Return the (X, Y) coordinate for the center point of the cell that contains the specified text.  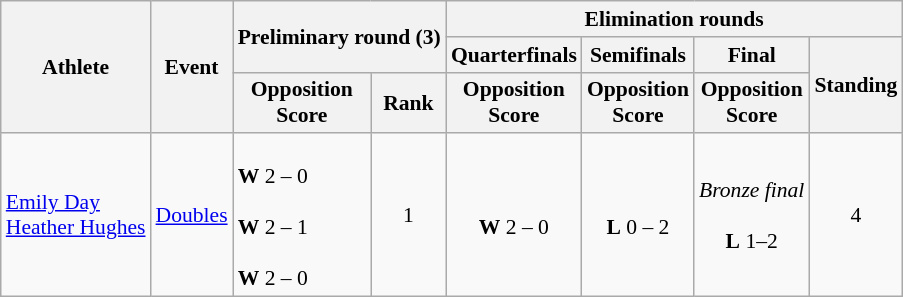
Bronze finalL 1–2 (752, 216)
Athlete (76, 67)
W 2 – 0 (514, 216)
Standing (856, 86)
Doubles (192, 216)
Emily DayHeather Hughes (76, 216)
Event (192, 67)
Quarterfinals (514, 55)
1 (408, 216)
W 2 – 0 W 2 – 1 W 2 – 0 (302, 216)
L 0 – 2 (638, 216)
Preliminary round (3) (340, 36)
Final (752, 55)
Semifinals (638, 55)
Rank (408, 102)
Elimination rounds (674, 19)
4 (856, 216)
